Find where the given text appears and provide that cell's center as [X, Y] coordinate. 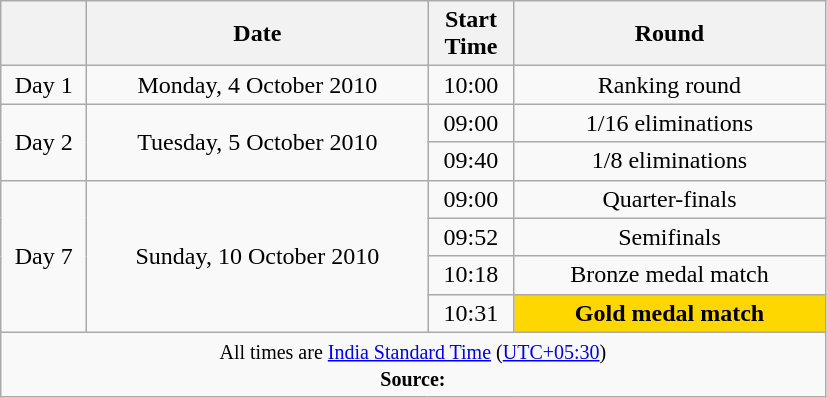
Start Time [471, 34]
Day 2 [44, 142]
All times are India Standard Time (UTC+05:30) Source: [413, 364]
Gold medal match [670, 313]
1/16 eliminations [670, 123]
10:00 [471, 85]
Ranking round [670, 85]
1/8 eliminations [670, 161]
Tuesday, 5 October 2010 [258, 142]
Bronze medal match [670, 275]
Sunday, 10 October 2010 [258, 256]
09:40 [471, 161]
10:31 [471, 313]
Day 7 [44, 256]
Round [670, 34]
Date [258, 34]
Monday, 4 October 2010 [258, 85]
10:18 [471, 275]
Semifinals [670, 237]
Day 1 [44, 85]
Quarter-finals [670, 199]
09:52 [471, 237]
